Pinpoint the cell where the given text exists, returning its (x, y) midpoint coordinate. 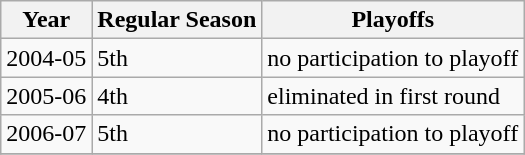
4th (177, 96)
eliminated in first round (393, 96)
Regular Season (177, 20)
Year (46, 20)
Playoffs (393, 20)
2005-06 (46, 96)
2006-07 (46, 134)
2004-05 (46, 58)
